Return the (x, y) coordinate for the center point of the cell that contains the specified text.  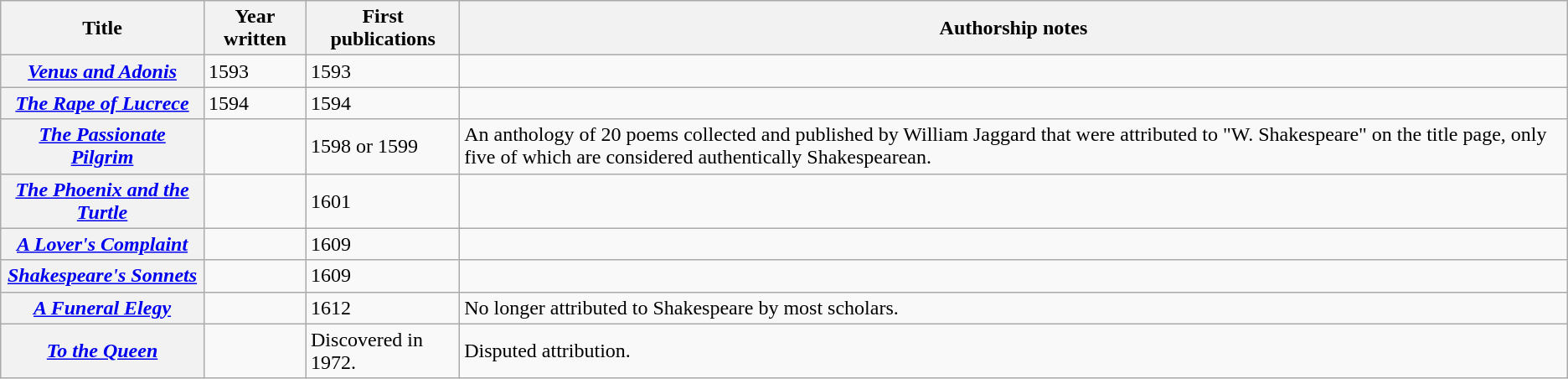
A Lover's Complaint (102, 244)
Disputed attribution. (1014, 350)
A Funeral Elegy (102, 308)
Authorship notes (1014, 29)
First publications (384, 29)
The Phoenix and the Turtle (102, 201)
The Passionate Pilgrim (102, 146)
To the Queen (102, 350)
The Rape of Lucrece (102, 103)
1598 or 1599 (384, 146)
1612 (384, 308)
1601 (384, 201)
No longer attributed to Shakespeare by most scholars. (1014, 308)
Title (102, 29)
Year written (255, 29)
Venus and Adonis (102, 71)
Discovered in 1972. (384, 350)
Shakespeare's Sonnets (102, 276)
